From the cell containing the given text, extract its center point as [X, Y] coordinate. 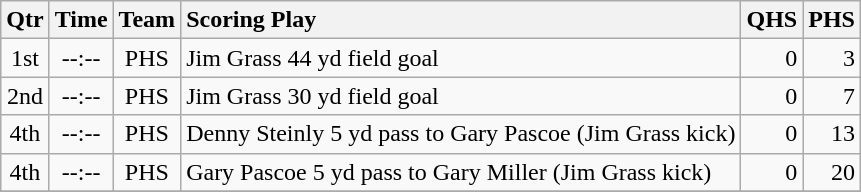
Team [147, 20]
2nd [25, 96]
Jim Grass 44 yd field goal [461, 58]
20 [832, 172]
Jim Grass 30 yd field goal [461, 96]
1st [25, 58]
3 [832, 58]
Gary Pascoe 5 yd pass to Gary Miller (Jim Grass kick) [461, 172]
13 [832, 134]
Denny Steinly 5 yd pass to Gary Pascoe (Jim Grass kick) [461, 134]
Time [81, 20]
Qtr [25, 20]
QHS [772, 20]
Scoring Play [461, 20]
7 [832, 96]
